Pinpoint the cell where the given text exists, returning its [X, Y] midpoint coordinate. 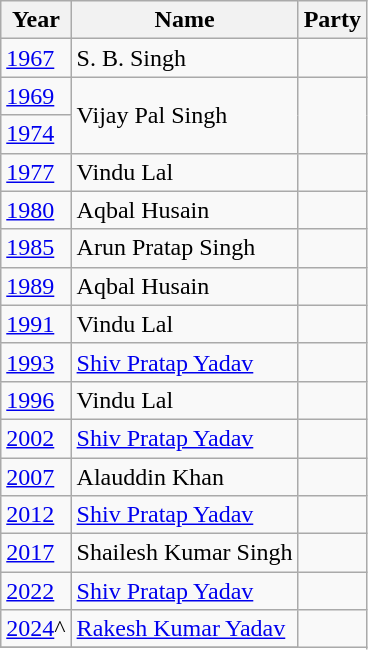
2022 [36, 591]
2007 [36, 477]
1974 [36, 134]
1989 [36, 286]
1967 [36, 58]
1996 [36, 400]
Name [184, 20]
1985 [36, 248]
S. B. Singh [184, 58]
Rakesh Kumar Yadav [184, 629]
2024^ [36, 629]
Vijay Pal Singh [184, 115]
1980 [36, 210]
Shailesh Kumar Singh [184, 553]
Year [36, 20]
Party [332, 20]
1969 [36, 96]
2002 [36, 438]
1977 [36, 172]
2017 [36, 553]
1993 [36, 362]
1991 [36, 324]
2012 [36, 515]
Arun Pratap Singh [184, 248]
Alauddin Khan [184, 477]
